Return [X, Y] of the center of cell containing provided text 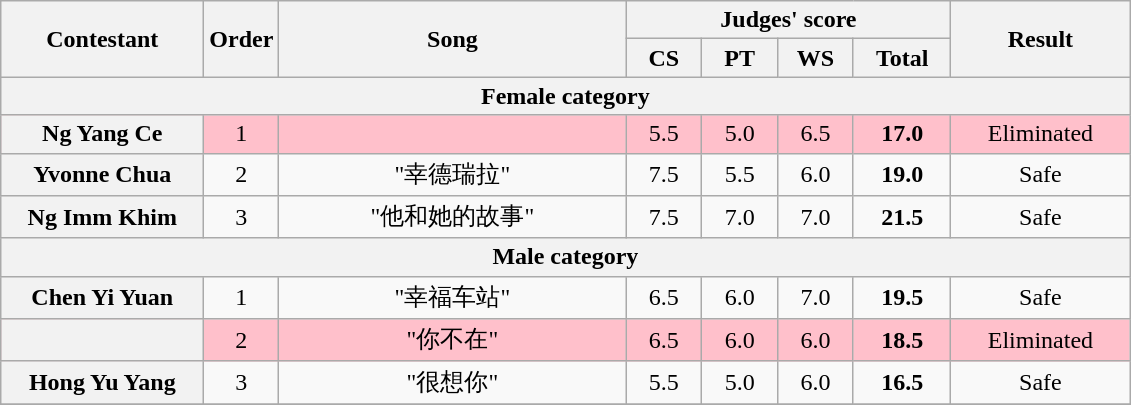
19.5 [902, 298]
Result [1040, 39]
"幸福车站" [452, 298]
"很想你" [452, 382]
18.5 [902, 340]
16.5 [902, 382]
CS [664, 58]
Judges' score [788, 20]
"你不在" [452, 340]
Yvonne Chua [102, 174]
17.0 [902, 134]
"幸德瑞拉" [452, 174]
Song [452, 39]
Hong Yu Yang [102, 382]
Total [902, 58]
WS [816, 58]
Contestant [102, 39]
Male category [566, 257]
Chen Yi Yuan [102, 298]
"他和她的故事" [452, 218]
Female category [566, 96]
Ng Imm Khim [102, 218]
21.5 [902, 218]
Order [242, 39]
19.0 [902, 174]
Ng Yang Ce [102, 134]
PT [740, 58]
